Provide the [x, y] coordinate of the cell's center where the given text is located.  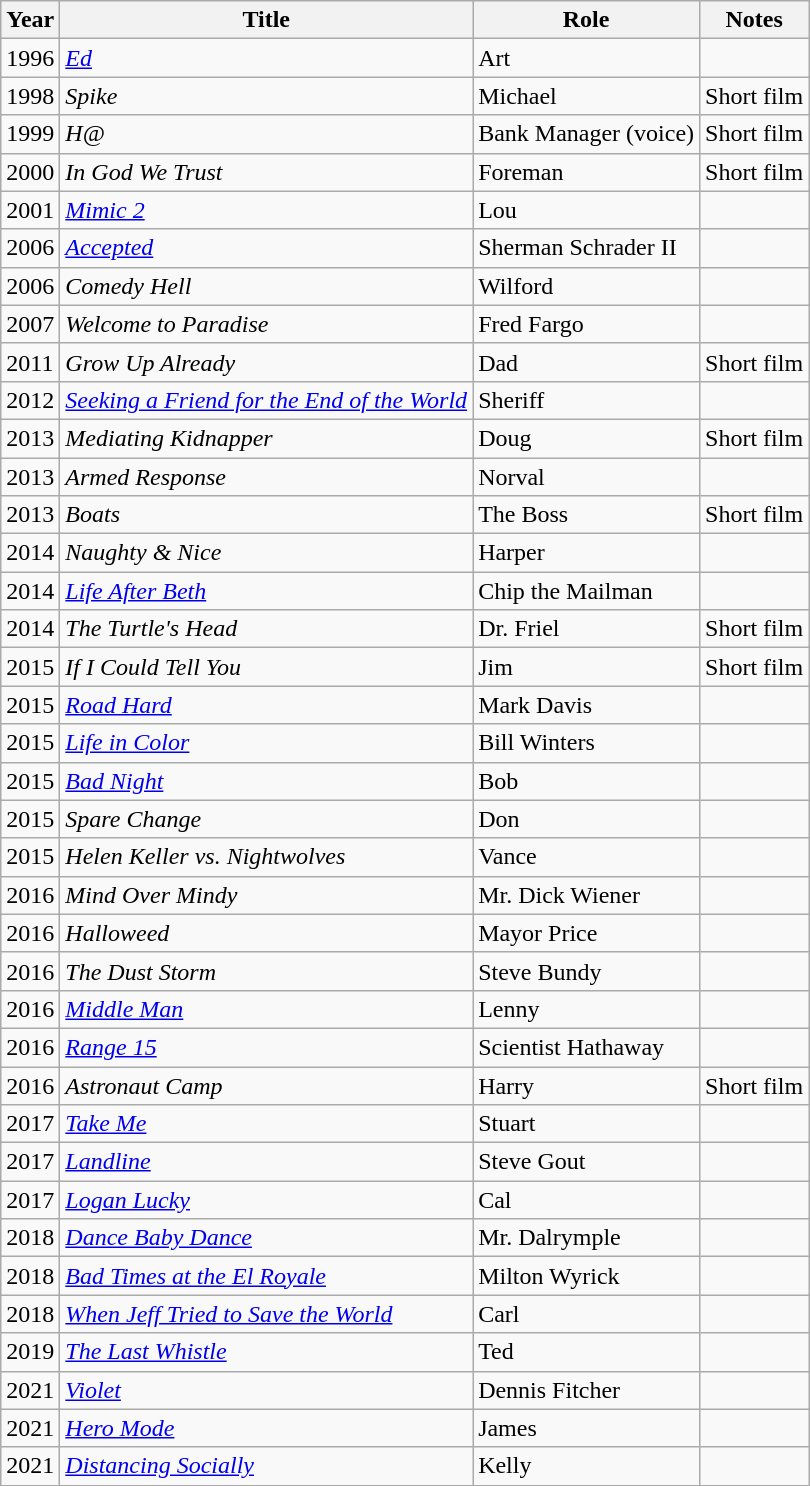
Road Hard [266, 705]
Middle Man [266, 1009]
Welcome to Paradise [266, 324]
Ed [266, 58]
1998 [30, 96]
2019 [30, 1352]
Spare Change [266, 819]
Spike [266, 96]
Bill Winters [586, 743]
Doug [586, 438]
Ted [586, 1352]
Wilford [586, 286]
Naughty & Nice [266, 553]
Dennis Fitcher [586, 1390]
Steve Gout [586, 1162]
Vance [586, 857]
Take Me [266, 1124]
Milton Wyrick [586, 1276]
Harper [586, 553]
Art [586, 58]
Mark Davis [586, 705]
Life After Beth [266, 591]
Sherman Schrader II [586, 248]
Landline [266, 1162]
Seeking a Friend for the End of the World [266, 400]
2007 [30, 324]
Michael [586, 96]
Role [586, 20]
Dance Baby Dance [266, 1238]
Mind Over Mindy [266, 895]
Astronaut Camp [266, 1085]
The Boss [586, 515]
Title [266, 20]
If I Could Tell You [266, 667]
Norval [586, 477]
Helen Keller vs. Nightwolves [266, 857]
Lou [586, 210]
2011 [30, 362]
The Last Whistle [266, 1352]
Sheriff [586, 400]
Don [586, 819]
Bank Manager (voice) [586, 134]
Comedy Hell [266, 286]
Harry [586, 1085]
Carl [586, 1314]
2000 [30, 172]
Grow Up Already [266, 362]
Chip the Mailman [586, 591]
Foreman [586, 172]
Mimic 2 [266, 210]
Accepted [266, 248]
1996 [30, 58]
Life in Color [266, 743]
1999 [30, 134]
Bad Times at the El Royale [266, 1276]
The Dust Storm [266, 971]
Range 15 [266, 1047]
Fred Fargo [586, 324]
Steve Bundy [586, 971]
Dr. Friel [586, 629]
The Turtle's Head [266, 629]
Bob [586, 781]
When Jeff Tried to Save the World [266, 1314]
Halloweed [266, 933]
Logan Lucky [266, 1200]
Hero Mode [266, 1428]
Mayor Price [586, 933]
Stuart [586, 1124]
Dad [586, 362]
Year [30, 20]
Notes [754, 20]
Scientist Hathaway [586, 1047]
Violet [266, 1390]
Bad Night [266, 781]
Kelly [586, 1466]
Jim [586, 667]
Lenny [586, 1009]
Distancing Socially [266, 1466]
2012 [30, 400]
2001 [30, 210]
Mr. Dick Wiener [586, 895]
H@ [266, 134]
Boats [266, 515]
Armed Response [266, 477]
James [586, 1428]
In God We Trust [266, 172]
Cal [586, 1200]
Mediating Kidnapper [266, 438]
Mr. Dalrymple [586, 1238]
